Scan for the cell matching the given text and deliver its (x, y) coordinate at center. 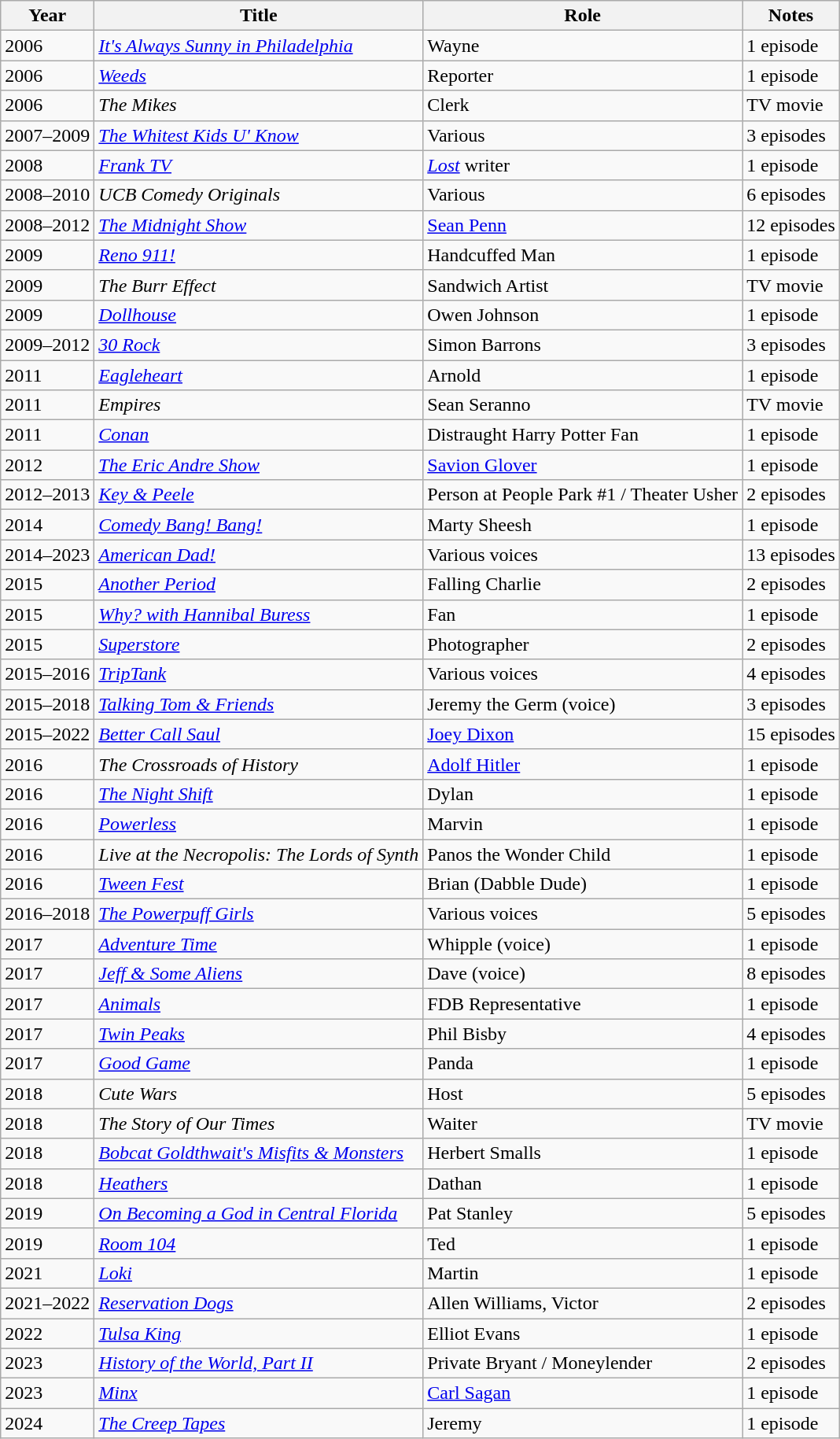
TripTank (259, 674)
Brian (Dabble Dude) (583, 884)
American Dad! (259, 555)
Sean Penn (583, 225)
2015–2016 (47, 674)
Notes (791, 16)
Waiter (583, 1124)
2007–2009 (47, 135)
Dathan (583, 1183)
2008 (47, 165)
Simon Barrons (583, 345)
8 episodes (791, 974)
Jeff & Some Aliens (259, 974)
2012–2013 (47, 495)
2012 (47, 465)
Dave (voice) (583, 974)
2008–2012 (47, 225)
Savion Glover (583, 465)
Jeremy (583, 1423)
Clerk (583, 105)
13 episodes (791, 555)
Role (583, 16)
Superstore (259, 644)
Sandwich Artist (583, 285)
Key & Peele (259, 495)
Loki (259, 1273)
30 Rock (259, 345)
Twin Peaks (259, 1034)
Adolf Hitler (583, 764)
Year (47, 16)
Falling Charlie (583, 585)
Eagleheart (259, 375)
Tulsa King (259, 1334)
Arnold (583, 375)
The Mikes (259, 105)
Allen Williams, Victor (583, 1303)
Marty Sheesh (583, 525)
2015–2018 (47, 704)
History of the World, Part II (259, 1363)
Person at People Park #1 / Theater Usher (583, 495)
Reservation Dogs (259, 1303)
Distraught Harry Potter Fan (583, 435)
Animals (259, 1004)
Live at the Necropolis: The Lords of Synth (259, 854)
2015–2022 (47, 734)
Conan (259, 435)
Powerless (259, 824)
Host (583, 1094)
Elliot Evans (583, 1334)
6 episodes (791, 195)
The Story of Our Times (259, 1124)
Lost writer (583, 165)
Martin (583, 1273)
15 episodes (791, 734)
Panda (583, 1064)
Tween Fest (259, 884)
Good Game (259, 1064)
Adventure Time (259, 944)
On Becoming a God in Central Florida (259, 1213)
Room 104 (259, 1243)
Frank TV (259, 165)
Photographer (583, 644)
Talking Tom & Friends (259, 704)
Handcuffed Man (583, 255)
The Night Shift (259, 794)
Ted (583, 1243)
2014 (47, 525)
The Creep Tapes (259, 1423)
Sean Seranno (583, 405)
Carl Sagan (583, 1393)
2009–2012 (47, 345)
The Burr Effect (259, 285)
Empires (259, 405)
Why? with Hannibal Buress (259, 614)
Joey Dixon (583, 734)
2016–2018 (47, 914)
The Whitest Kids U' Know (259, 135)
Title (259, 16)
Heathers (259, 1183)
Marvin (583, 824)
Panos the Wonder Child (583, 854)
Herbert Smalls (583, 1153)
Bobcat Goldthwait's Misfits & Monsters (259, 1153)
2022 (47, 1334)
Dollhouse (259, 315)
Minx (259, 1393)
Reporter (583, 76)
The Powerpuff Girls (259, 914)
UCB Comedy Originals (259, 195)
12 episodes (791, 225)
Phil Bisby (583, 1034)
FDB Representative (583, 1004)
Better Call Saul (259, 734)
It's Always Sunny in Philadelphia (259, 46)
Private Bryant / Moneylender (583, 1363)
Weeds (259, 76)
Whipple (voice) (583, 944)
Fan (583, 614)
2008–2010 (47, 195)
The Eric Andre Show (259, 465)
2021–2022 (47, 1303)
2014–2023 (47, 555)
Comedy Bang! Bang! (259, 525)
Dylan (583, 794)
The Midnight Show (259, 225)
Owen Johnson (583, 315)
Cute Wars (259, 1094)
Jeremy the Germ (voice) (583, 704)
Reno 911! (259, 255)
The Crossroads of History (259, 764)
Pat Stanley (583, 1213)
Another Period (259, 585)
2024 (47, 1423)
Wayne (583, 46)
2021 (47, 1273)
